For the text-containing cell, return its midpoint in [X, Y] coordinate format. 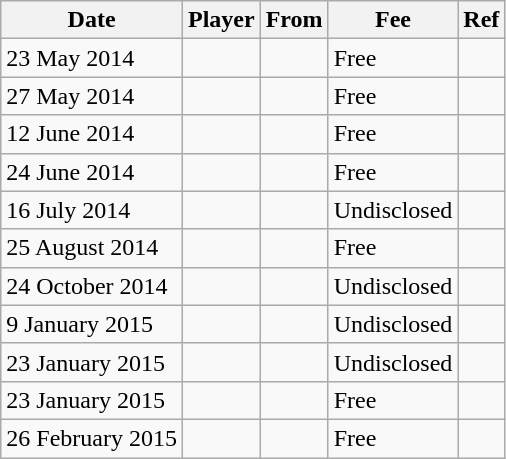
23 May 2014 [92, 58]
Player [221, 20]
12 June 2014 [92, 134]
25 August 2014 [92, 248]
27 May 2014 [92, 96]
Ref [482, 20]
From [294, 20]
Date [92, 20]
24 October 2014 [92, 286]
26 February 2015 [92, 438]
16 July 2014 [92, 210]
Fee [393, 20]
24 June 2014 [92, 172]
9 January 2015 [92, 324]
